Return (X, Y) of the center of cell containing provided text 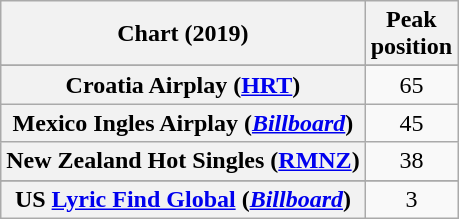
US Lyric Find Global (Billboard) (183, 199)
3 (411, 199)
Mexico Ingles Airplay (Billboard) (183, 123)
Croatia Airplay (HRT) (183, 85)
38 (411, 161)
65 (411, 85)
Chart (2019) (183, 34)
45 (411, 123)
Peakposition (411, 34)
New Zealand Hot Singles (RMNZ) (183, 161)
